Find where the given text appears and provide that cell's center as (X, Y) coordinate. 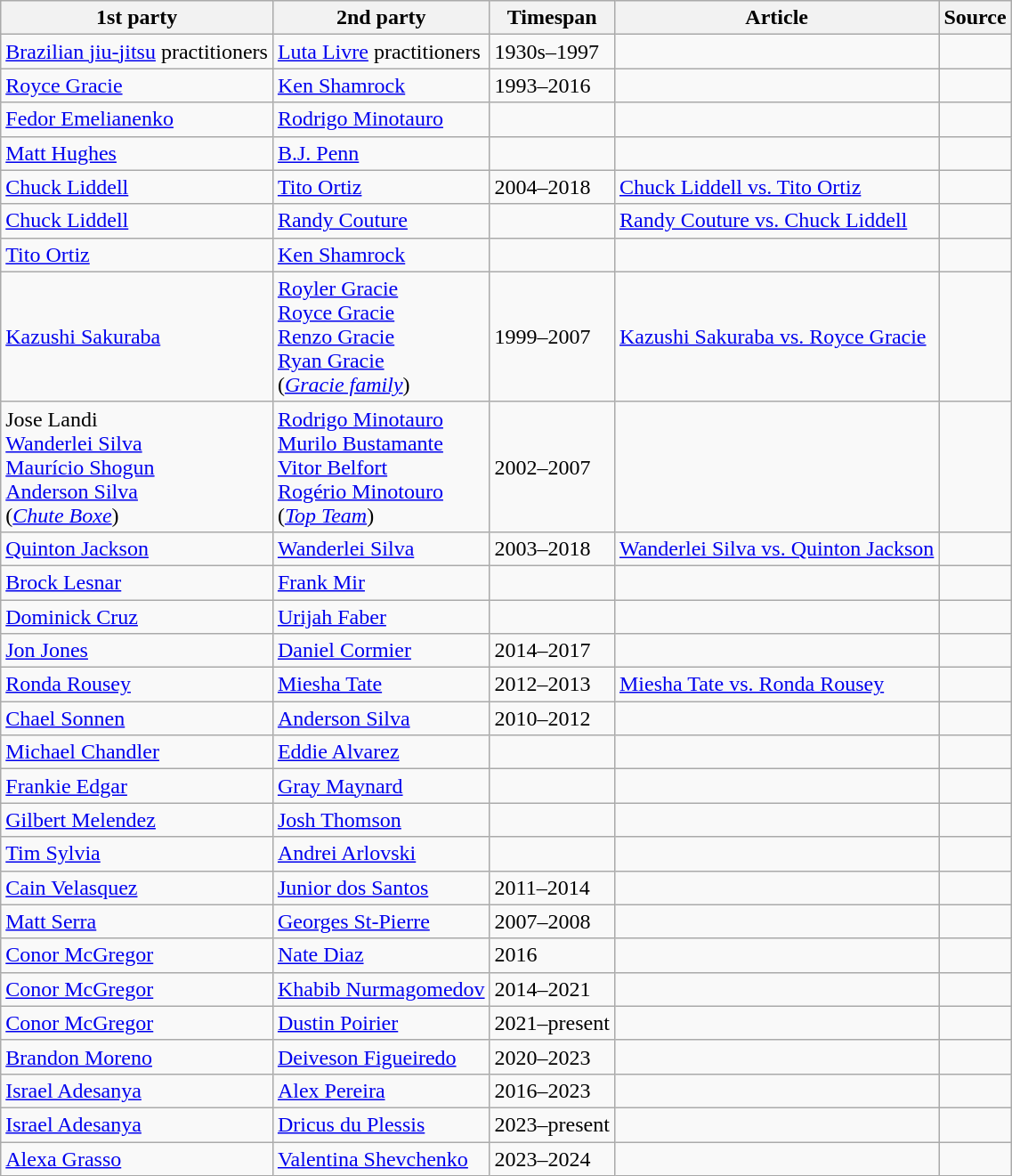
Article (776, 18)
Dricus du Plessis (381, 1124)
Kazushi Sakuraba vs. Royce Gracie (776, 337)
2003–2018 (552, 548)
Tim Sylvia (137, 854)
Royler Gracie Royce Gracie Renzo Gracie Ryan Gracie(Gracie family) (381, 337)
Anderson Silva (381, 718)
Rodrigo Minotauro Murilo Bustamante Vitor Belfort Rogério Minotouro(Top Team) (381, 466)
Brazilian jiu-jitsu practitioners (137, 52)
Daniel Cormier (381, 651)
Luta Livre practitioners (381, 52)
2011–2014 (552, 888)
Khabib Nurmagomedov (381, 989)
1999–2007 (552, 337)
Jon Jones (137, 651)
Jose Landi Wanderlei Silva Maurício Shogun Anderson Silva(Chute Boxe) (137, 466)
2nd party (381, 18)
Josh Thomson (381, 820)
2004–2018 (552, 187)
2023–2024 (552, 1158)
Kazushi Sakuraba (137, 337)
Brock Lesnar (137, 582)
Frank Mir (381, 582)
Alex Pereira (381, 1091)
Source (976, 18)
Fedor Emelianenko (137, 119)
Chael Sonnen (137, 718)
Matt Hughes (137, 153)
2016–2023 (552, 1091)
Wanderlei Silva (381, 548)
2014–2021 (552, 989)
Dominick Cruz (137, 617)
Nate Diaz (381, 955)
Junior dos Santos (381, 888)
Randy Couture vs. Chuck Liddell (776, 221)
1930s–1997 (552, 52)
2002–2007 (552, 466)
Gilbert Melendez (137, 820)
2014–2017 (552, 651)
2021–present (552, 1023)
1st party (137, 18)
Frankie Edgar (137, 786)
Urijah Faber (381, 617)
Deiveson Figueiredo (381, 1057)
Miesha Tate (381, 685)
Randy Couture (381, 221)
Dustin Poirier (381, 1023)
2010–2012 (552, 718)
Miesha Tate vs. Ronda Rousey (776, 685)
2012–2013 (552, 685)
2020–2023 (552, 1057)
Chuck Liddell vs. Tito Ortiz (776, 187)
2023–present (552, 1124)
B.J. Penn (381, 153)
2007–2008 (552, 921)
2016 (552, 955)
Rodrigo Minotauro (381, 119)
Wanderlei Silva vs. Quinton Jackson (776, 548)
Michael Chandler (137, 752)
Gray Maynard (381, 786)
Andrei Arlovski (381, 854)
Ronda Rousey (137, 685)
Alexa Grasso (137, 1158)
1993–2016 (552, 85)
Quinton Jackson (137, 548)
Royce Gracie (137, 85)
Eddie Alvarez (381, 752)
Georges St-Pierre (381, 921)
Timespan (552, 18)
Matt Serra (137, 921)
Brandon Moreno (137, 1057)
Valentina Shevchenko (381, 1158)
Cain Velasquez (137, 888)
